Search for the cell housing the specified text and yield its (x, y) center coordinate. 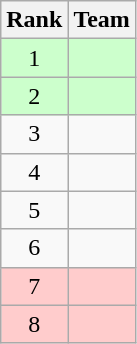
6 (34, 248)
Team (102, 20)
Rank (34, 20)
4 (34, 172)
2 (34, 96)
7 (34, 286)
3 (34, 134)
8 (34, 324)
5 (34, 210)
1 (34, 58)
